Locate the cell with the specified text and output its [x, y] center coordinate. 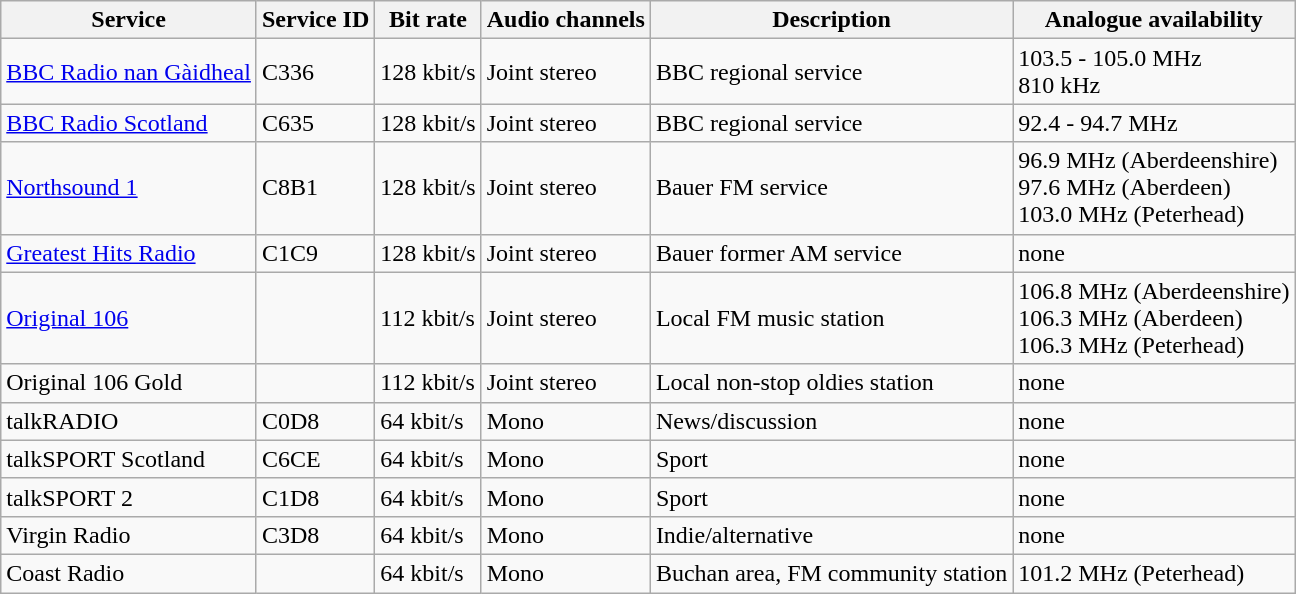
Analogue availability [1154, 20]
talkRADIO [129, 421]
C336 [315, 72]
Virgin Radio [129, 535]
101.2 MHz (Peterhead) [1154, 573]
Description [831, 20]
Original 106 [129, 318]
Local FM music station [831, 318]
C1C9 [315, 253]
Indie/alternative [831, 535]
106.8 MHz (Aberdeenshire)106.3 MHz (Aberdeen)106.3 MHz (Peterhead) [1154, 318]
C635 [315, 123]
News/discussion [831, 421]
Audio channels [566, 20]
C8B1 [315, 188]
Local non-stop oldies station [831, 383]
Service [129, 20]
Bauer FM service [831, 188]
BBC Radio Scotland [129, 123]
talkSPORT 2 [129, 497]
talkSPORT Scotland [129, 459]
Bauer former AM service [831, 253]
103.5 - 105.0 MHz810 kHz [1154, 72]
C3D8 [315, 535]
Original 106 Gold [129, 383]
C0D8 [315, 421]
Buchan area, FM community station [831, 573]
Northsound 1 [129, 188]
BBC Radio nan Gàidheal [129, 72]
C6CE [315, 459]
Greatest Hits Radio [129, 253]
Service ID [315, 20]
Bit rate [428, 20]
Coast Radio [129, 573]
92.4 - 94.7 MHz [1154, 123]
C1D8 [315, 497]
96.9 MHz (Aberdeenshire)97.6 MHz (Aberdeen)103.0 MHz (Peterhead) [1154, 188]
